For the text-containing cell, return its midpoint in [x, y] coordinate format. 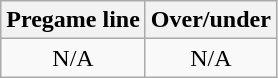
Pregame line [74, 20]
Over/under [210, 20]
